Detect which cell encompasses the target text, then output its (x, y) center coordinate. 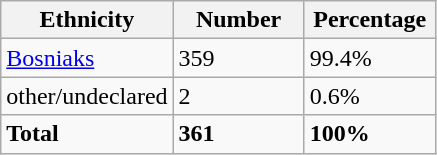
361 (238, 134)
99.4% (370, 58)
Number (238, 20)
Percentage (370, 20)
359 (238, 58)
Bosniaks (87, 58)
2 (238, 96)
100% (370, 134)
Ethnicity (87, 20)
0.6% (370, 96)
Total (87, 134)
other/undeclared (87, 96)
